Return (x, y) of the center of cell containing provided text 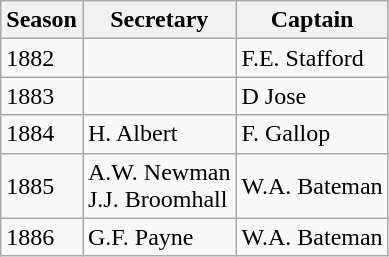
1883 (42, 96)
1884 (42, 134)
1886 (42, 237)
1882 (42, 58)
F.E. Stafford (312, 58)
Season (42, 20)
A.W. NewmanJ.J. Broomhall (158, 186)
Secretary (158, 20)
Captain (312, 20)
H. Albert (158, 134)
D Jose (312, 96)
G.F. Payne (158, 237)
F. Gallop (312, 134)
1885 (42, 186)
